Capture the cell that displays the provided text and extract its (X, Y) central coordinate. 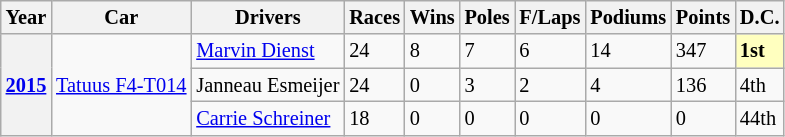
Points (703, 17)
8 (432, 51)
Year (26, 17)
D.C. (760, 17)
Races (374, 17)
Marvin Dienst (268, 51)
Tatuus F4-T014 (121, 84)
6 (550, 51)
4 (628, 85)
136 (703, 85)
Wins (432, 17)
18 (374, 118)
14 (628, 51)
3 (488, 85)
44th (760, 118)
2015 (26, 84)
Drivers (268, 17)
Poles (488, 17)
347 (703, 51)
Car (121, 17)
Carrie Schreiner (268, 118)
2 (550, 85)
4th (760, 85)
7 (488, 51)
1st (760, 51)
Janneau Esmeijer (268, 85)
Podiums (628, 17)
F/Laps (550, 17)
